For the text-containing cell, return its midpoint in (x, y) coordinate format. 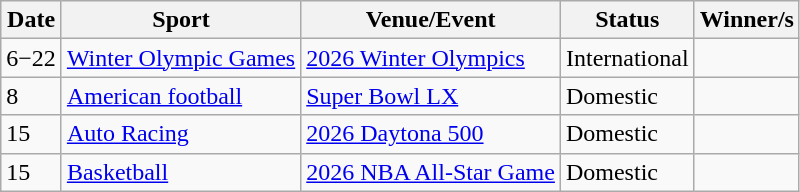
Date (32, 20)
Venue/Event (431, 20)
Sport (180, 20)
American football (180, 96)
6−22 (32, 58)
2026 NBA All-Star Game (431, 172)
2026 Daytona 500 (431, 134)
Status (627, 20)
8 (32, 96)
Auto Racing (180, 134)
Winner/s (746, 20)
International (627, 58)
Winter Olympic Games (180, 58)
Basketball (180, 172)
Super Bowl LX (431, 96)
2026 Winter Olympics (431, 58)
